From the cell containing the given text, extract its center point as [X, Y] coordinate. 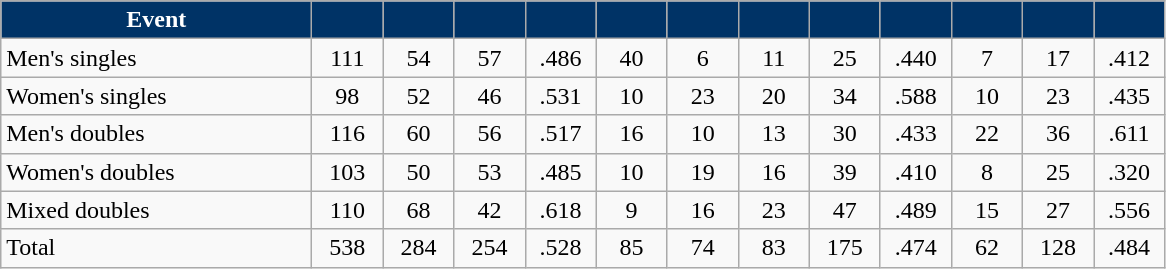
Men's singles [156, 58]
.517 [560, 134]
11 [774, 58]
8 [986, 172]
.484 [1130, 248]
.486 [560, 58]
254 [490, 248]
83 [774, 248]
Total [156, 248]
116 [348, 134]
Mixed doubles [156, 210]
.474 [916, 248]
7 [986, 58]
284 [418, 248]
40 [632, 58]
.556 [1130, 210]
68 [418, 210]
Women's singles [156, 96]
6 [702, 58]
74 [702, 248]
.489 [916, 210]
60 [418, 134]
Men's doubles [156, 134]
110 [348, 210]
57 [490, 58]
538 [348, 248]
15 [986, 210]
.528 [560, 248]
128 [1058, 248]
.531 [560, 96]
39 [844, 172]
.410 [916, 172]
111 [348, 58]
42 [490, 210]
.440 [916, 58]
62 [986, 248]
20 [774, 96]
50 [418, 172]
19 [702, 172]
47 [844, 210]
13 [774, 134]
Event [156, 20]
.320 [1130, 172]
56 [490, 134]
27 [1058, 210]
103 [348, 172]
17 [1058, 58]
52 [418, 96]
9 [632, 210]
.412 [1130, 58]
34 [844, 96]
175 [844, 248]
98 [348, 96]
53 [490, 172]
.485 [560, 172]
30 [844, 134]
.588 [916, 96]
.618 [560, 210]
Women's doubles [156, 172]
.611 [1130, 134]
46 [490, 96]
36 [1058, 134]
.433 [916, 134]
.435 [1130, 96]
85 [632, 248]
22 [986, 134]
54 [418, 58]
